For the text-containing cell, return its midpoint in [x, y] coordinate format. 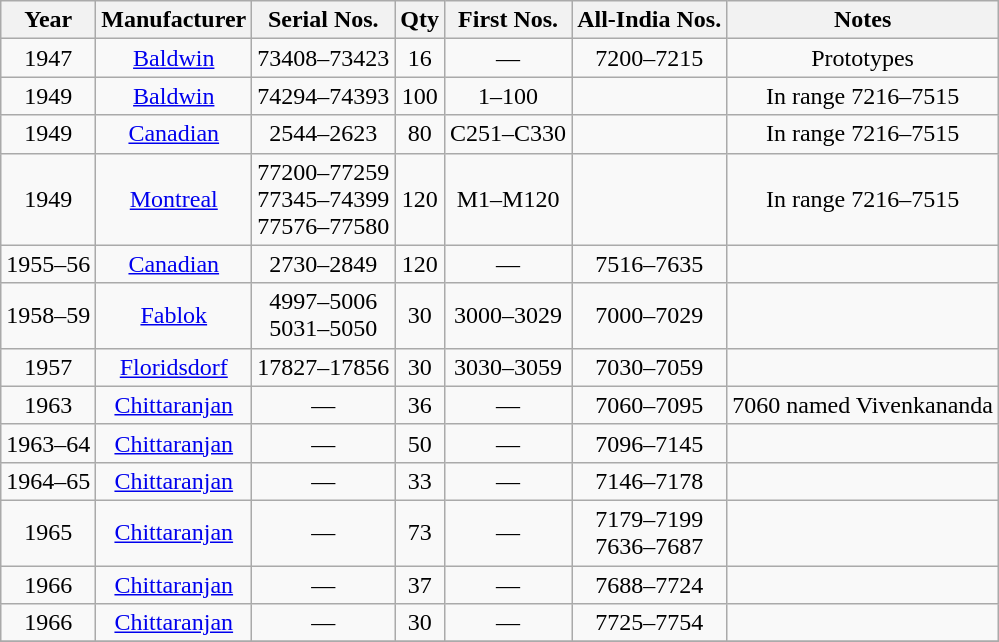
Prototypes [863, 58]
7030–7059 [650, 367]
Qty [420, 20]
33 [420, 481]
3000–3029 [508, 316]
7200–7215 [650, 58]
7096–7145 [650, 443]
36 [420, 405]
Montreal [174, 199]
1963–64 [48, 443]
7060 named Vivenkananda [863, 405]
C251–C330 [508, 134]
M1–M120 [508, 199]
7146–7178 [650, 481]
1965 [48, 532]
4997–50065031–5050 [324, 316]
7060–7095 [650, 405]
73 [420, 532]
All-India Nos. [650, 20]
Notes [863, 20]
First Nos. [508, 20]
80 [420, 134]
1947 [48, 58]
77200–7725977345–7439977576–77580 [324, 199]
73408–73423 [324, 58]
Manufacturer [174, 20]
50 [420, 443]
2730–2849 [324, 264]
7516–7635 [650, 264]
37 [420, 585]
Year [48, 20]
100 [420, 96]
1957 [48, 367]
74294–74393 [324, 96]
Fablok [174, 316]
1–100 [508, 96]
Floridsdorf [174, 367]
3030–3059 [508, 367]
1955–56 [48, 264]
7179–71997636–7687 [650, 532]
1958–59 [48, 316]
7725–7754 [650, 623]
16 [420, 58]
7000–7029 [650, 316]
Serial Nos. [324, 20]
17827–17856 [324, 367]
1964–65 [48, 481]
2544–2623 [324, 134]
7688–7724 [650, 585]
1963 [48, 405]
